Locate the cell with the specified text and output its [X, Y] center coordinate. 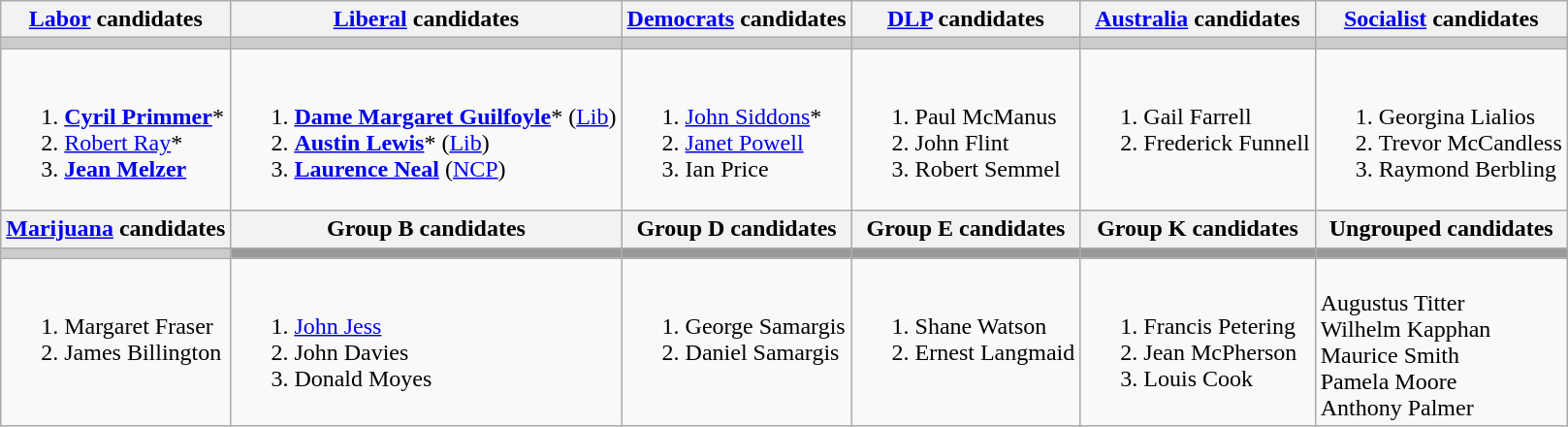
George SamargisDaniel Samargis [737, 342]
Labor candidates [116, 19]
Group D candidates [737, 229]
Socialist candidates [1441, 19]
Liberal candidates [427, 19]
DLP candidates [966, 19]
Georgina LialiosTrevor McCandlessRaymond Berbling [1441, 130]
Margaret FraserJames Billington [116, 342]
Group K candidates [1198, 229]
Group B candidates [427, 229]
John JessJohn DaviesDonald Moyes [427, 342]
Dame Margaret Guilfoyle* (Lib)Austin Lewis* (Lib)Laurence Neal (NCP) [427, 130]
Paul McManusJohn FlintRobert Semmel [966, 130]
Gail FarrellFrederick Funnell [1198, 130]
Augustus Titter Wilhelm Kapphan Maurice Smith Pamela Moore Anthony Palmer [1441, 342]
Ungrouped candidates [1441, 229]
Francis PeteringJean McPhersonLouis Cook [1198, 342]
Cyril Primmer*Robert Ray*Jean Melzer [116, 130]
Australia candidates [1198, 19]
Democrats candidates [737, 19]
Group E candidates [966, 229]
John Siddons*Janet PowellIan Price [737, 130]
Shane WatsonErnest Langmaid [966, 342]
Marijuana candidates [116, 229]
